Scan for the cell matching the given text and deliver its (X, Y) coordinate at center. 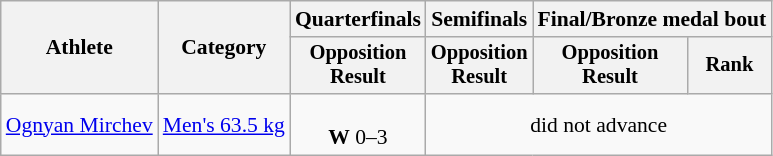
Rank (730, 66)
did not advance (598, 124)
Category (224, 48)
Semifinals (480, 19)
Final/Bronze medal bout (652, 19)
Men's 63.5 kg (224, 124)
W 0–3 (358, 124)
Ognyan Mirchev (80, 124)
Athlete (80, 48)
Quarterfinals (358, 19)
